From the cell containing the given text, extract its center point as (X, Y) coordinate. 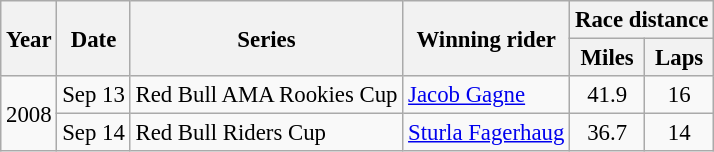
Laps (680, 58)
Jacob Gagne (486, 95)
41.9 (608, 95)
16 (680, 95)
Series (266, 38)
Date (94, 38)
14 (680, 133)
Race distance (642, 20)
Miles (608, 58)
Winning rider (486, 38)
Red Bull Riders Cup (266, 133)
36.7 (608, 133)
2008 (29, 114)
Sturla Fagerhaug (486, 133)
Year (29, 38)
Sep 13 (94, 95)
Sep 14 (94, 133)
Red Bull AMA Rookies Cup (266, 95)
